Scan for the cell matching the given text and deliver its (X, Y) coordinate at center. 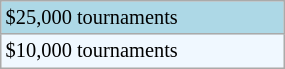
$10,000 tournaments (142, 51)
$25,000 tournaments (142, 17)
